Output the (X, Y) coordinate of the center of the cell containing the given text.  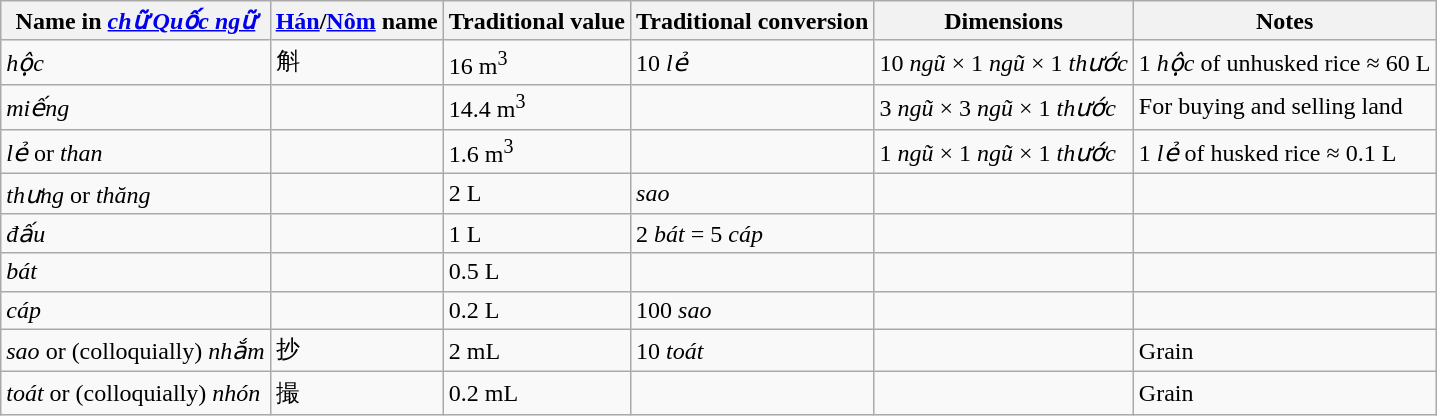
cáp (136, 310)
Name in chữ Quốc ngữ (136, 21)
thưng or thăng (136, 194)
Dimensions (1004, 21)
2 bát = 5 cáp (752, 234)
sao or (colloquially) nhắm (136, 350)
Traditional value (536, 21)
10 ngũ × 1 ngũ × 1 thước (1004, 62)
toát or (colloquially) nhón (136, 394)
Notes (1284, 21)
For buying and selling land (1284, 108)
斛 (356, 62)
Traditional conversion (752, 21)
1 ngũ × 1 ngũ × 1 thước (1004, 152)
0.2 mL (536, 394)
Hán/Nôm name (356, 21)
miếng (136, 108)
10 lẻ (752, 62)
đấu (136, 234)
2 mL (536, 350)
16 m3 (536, 62)
3 ngũ × 3 ngũ × 1 thước (1004, 108)
撮 (356, 394)
抄 (356, 350)
100 sao (752, 310)
0.2 L (536, 310)
2 L (536, 194)
lẻ or than (136, 152)
14.4 m3 (536, 108)
bát (136, 272)
1.6 m3 (536, 152)
hộc (136, 62)
sao (752, 194)
10 toát (752, 350)
0.5 L (536, 272)
1 lẻ of husked rice ≈ 0.1 L (1284, 152)
1 hộc of unhusked rice ≈ 60 L (1284, 62)
1 L (536, 234)
